For the text-containing cell, return its midpoint in (X, Y) coordinate format. 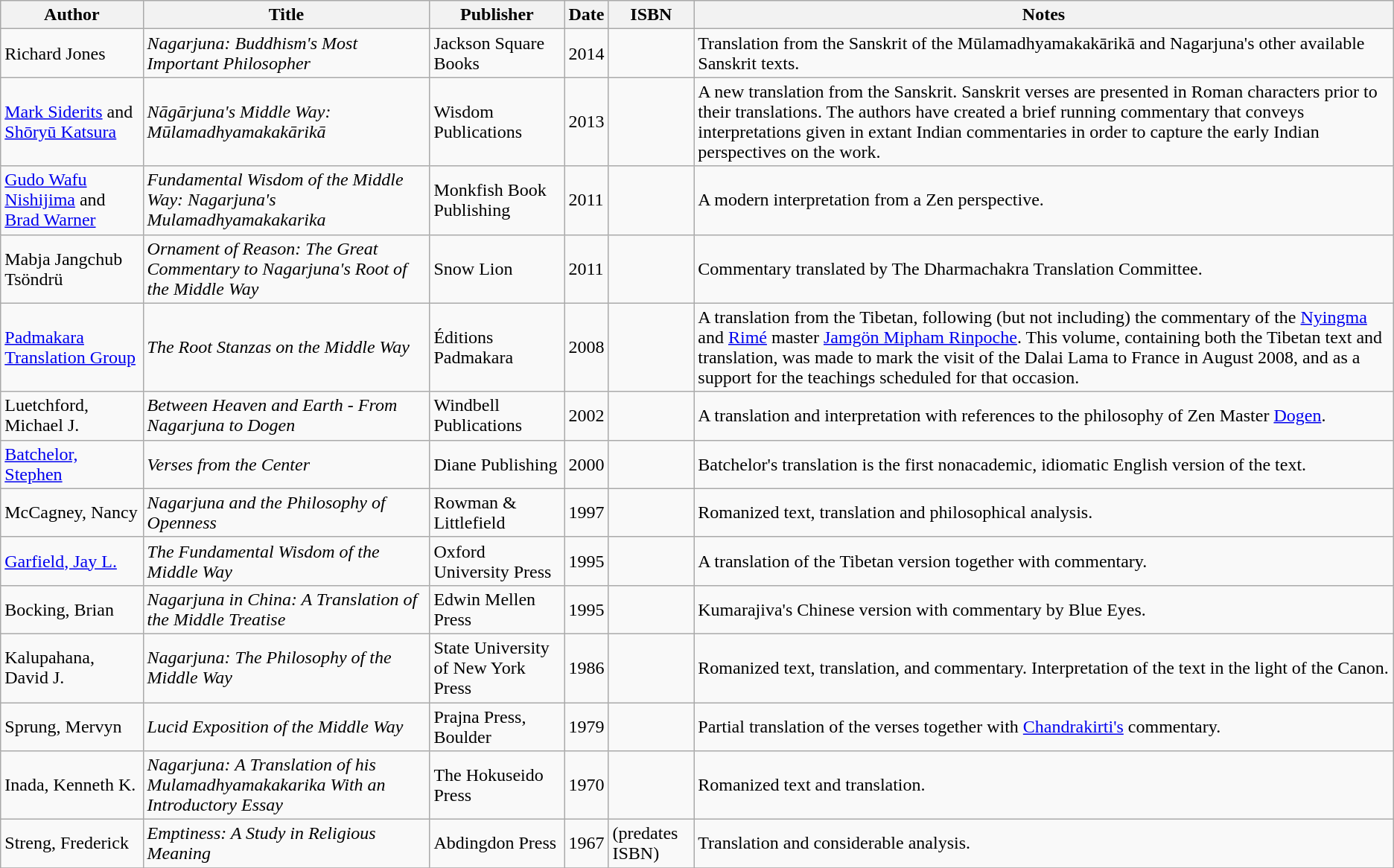
Date (587, 15)
2013 (587, 122)
Title (286, 15)
Publisher (497, 15)
Romanized text and translation. (1044, 785)
Diane Publishing (497, 465)
The Hokuseido Press (497, 785)
Romanized text, translation and philosophical analysis. (1044, 512)
Padmakara Translation Group (71, 347)
A translation and interpretation with references to the philosophy of Zen Master Dogen. (1044, 415)
2000 (587, 465)
Kalupahana, David J. (71, 668)
Oxford University Press (497, 561)
Notes (1044, 15)
2002 (587, 415)
Prajna Press, Boulder (497, 727)
1979 (587, 727)
Garfield, Jay L. (71, 561)
Nagarjuna: Buddhism's Most Important Philosopher (286, 54)
Luetchford, Michael J. (71, 415)
1970 (587, 785)
Sprung, Mervyn (71, 727)
Nagarjuna: The Philosophy of the Middle Way (286, 668)
Emptiness: A Study in Religious Meaning (286, 844)
Nagarjuna in China: A Translation of the Middle Treatise (286, 609)
Bocking, Brian (71, 609)
Batchelor's translation is the first nonacademic, idiomatic English version of the text. (1044, 465)
ISBN (651, 15)
Jackson Square Books (497, 54)
Streng, Frederick (71, 844)
Fundamental Wisdom of the Middle Way: Nagarjuna's Mulamadhyamakakarika (286, 200)
Wisdom Publications (497, 122)
Rowman & Littlefield (497, 512)
State University of New York Press (497, 668)
Romanized text, translation, and commentary. Interpretation of the text in the light of the Canon. (1044, 668)
Translation and considerable analysis. (1044, 844)
A modern interpretation from a Zen perspective. (1044, 200)
2008 (587, 347)
Richard Jones (71, 54)
Author (71, 15)
Monkfish Book Publishing (497, 200)
Edwin Mellen Press (497, 609)
Mark Siderits and Shōryū Katsura (71, 122)
Translation from the Sanskrit of the Mūlamadhyamakakārikā and Nagarjuna's other available Sanskrit texts. (1044, 54)
(predates ISBN) (651, 844)
Lucid Exposition of the Middle Way (286, 727)
1986 (587, 668)
Windbell Publications (497, 415)
Inada, Kenneth K. (71, 785)
Batchelor, Stephen (71, 465)
Gudo Wafu Nishijima and Brad Warner (71, 200)
Éditions Padmakara (497, 347)
Verses from the Center (286, 465)
The Root Stanzas on the Middle Way (286, 347)
The Fundamental Wisdom of the Middle Way (286, 561)
Snow Lion (497, 269)
A translation of the Tibetan version together with commentary. (1044, 561)
Nāgārjuna's Middle Way: Mūlamadhyamakakārikā (286, 122)
McCagney, Nancy (71, 512)
Commentary translated by The Dharmachakra Translation Committee. (1044, 269)
1997 (587, 512)
Nagarjuna: A Translation of his Mulamadhyamakakarika With an Introductory Essay (286, 785)
Kumarajiva's Chinese version with commentary by Blue Eyes. (1044, 609)
Abdingdon Press (497, 844)
1967 (587, 844)
Ornament of Reason: The Great Commentary to Nagarjuna's Root of the Middle Way (286, 269)
Mabja Jangchub Tsöndrü (71, 269)
Partial translation of the verses together with Chandrakirti's commentary. (1044, 727)
2014 (587, 54)
Nagarjuna and the Philosophy of Openness (286, 512)
Between Heaven and Earth - From Nagarjuna to Dogen (286, 415)
